Provide the [X, Y] coordinate of the cell's center where the given text is located.  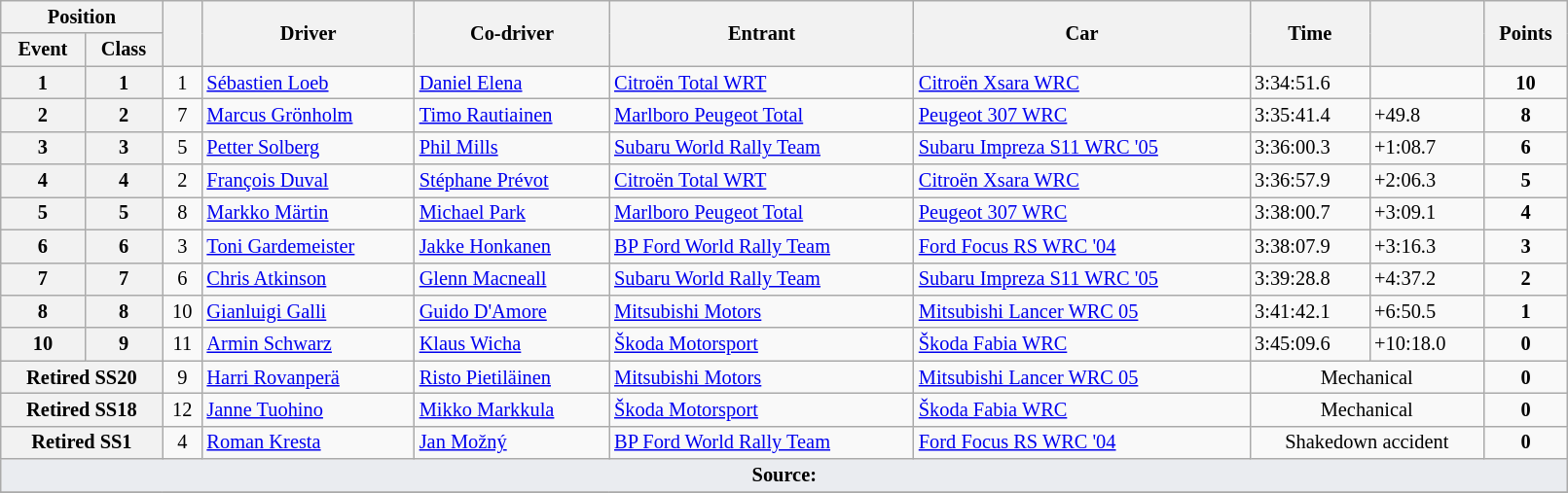
Sébastien Loeb [309, 83]
Roman Kresta [309, 442]
+6:50.5 [1427, 311]
Harri Rovanperä [309, 377]
Retired SS20 [82, 377]
+3:09.1 [1427, 213]
Jan Možný [512, 442]
Armin Schwarz [309, 344]
Glenn Macneall [512, 279]
Daniel Elena [512, 83]
3:34:51.6 [1310, 83]
Event [43, 50]
Driver [309, 33]
+2:06.3 [1427, 181]
Chris Atkinson [309, 279]
+49.8 [1427, 115]
Position [82, 17]
Mikko Markkula [512, 409]
Toni Gardemeister [309, 246]
Guido D'Amore [512, 311]
Entrant [761, 33]
+10:18.0 [1427, 344]
Janne Tuohino [309, 409]
Michael Park [512, 213]
+3:16.3 [1427, 246]
+1:08.7 [1427, 148]
Stéphane Prévot [512, 181]
François Duval [309, 181]
Timo Rautiainen [512, 115]
Markko Märtin [309, 213]
3:45:09.6 [1310, 344]
Source: [784, 475]
3:39:28.8 [1310, 279]
Jakke Honkanen [512, 246]
3:38:07.9 [1310, 246]
3:41:42.1 [1310, 311]
3:36:57.9 [1310, 181]
Points [1526, 33]
Gianluigi Galli [309, 311]
Class [124, 50]
Marcus Grönholm [309, 115]
11 [183, 344]
Co-driver [512, 33]
Klaus Wicha [512, 344]
Petter Solberg [309, 148]
Risto Pietiläinen [512, 377]
Car [1082, 33]
Retired SS1 [82, 442]
Retired SS18 [82, 409]
+4:37.2 [1427, 279]
3:38:00.7 [1310, 213]
3:36:00.3 [1310, 148]
Shakedown accident [1367, 442]
Time [1310, 33]
12 [183, 409]
Phil Mills [512, 148]
3:35:41.4 [1310, 115]
